Identify which cell holds the provided text, then report its [X, Y] central coordinate. 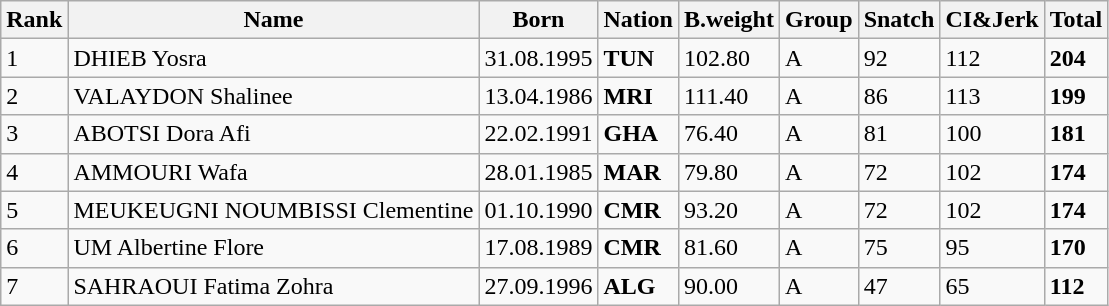
Rank [34, 20]
27.09.1996 [538, 286]
MAR [638, 172]
170 [1076, 248]
TUN [638, 58]
13.04.1986 [538, 96]
B.weight [728, 20]
Total [1076, 20]
181 [1076, 134]
2 [34, 96]
79.80 [728, 172]
01.10.1990 [538, 210]
MEUKEUGNI NOUMBISSI Clementine [274, 210]
4 [34, 172]
113 [992, 96]
76.40 [728, 134]
95 [992, 248]
5 [34, 210]
81 [899, 134]
31.08.1995 [538, 58]
86 [899, 96]
92 [899, 58]
ABOTSI Dora Afi [274, 134]
Snatch [899, 20]
102.80 [728, 58]
93.20 [728, 210]
6 [34, 248]
CI&Jerk [992, 20]
ALG [638, 286]
GHA [638, 134]
75 [899, 248]
UM Albertine Flore [274, 248]
90.00 [728, 286]
Nation [638, 20]
Born [538, 20]
AMMOURI Wafa [274, 172]
Name [274, 20]
47 [899, 286]
SAHRAOUI Fatima Zohra [274, 286]
22.02.1991 [538, 134]
28.01.1985 [538, 172]
MRI [638, 96]
7 [34, 286]
199 [1076, 96]
DHIEB Yosra [274, 58]
1 [34, 58]
204 [1076, 58]
17.08.1989 [538, 248]
Group [818, 20]
65 [992, 286]
111.40 [728, 96]
VALAYDON Shalinee [274, 96]
81.60 [728, 248]
3 [34, 134]
100 [992, 134]
